From the cell containing the given text, extract its center point as (x, y) coordinate. 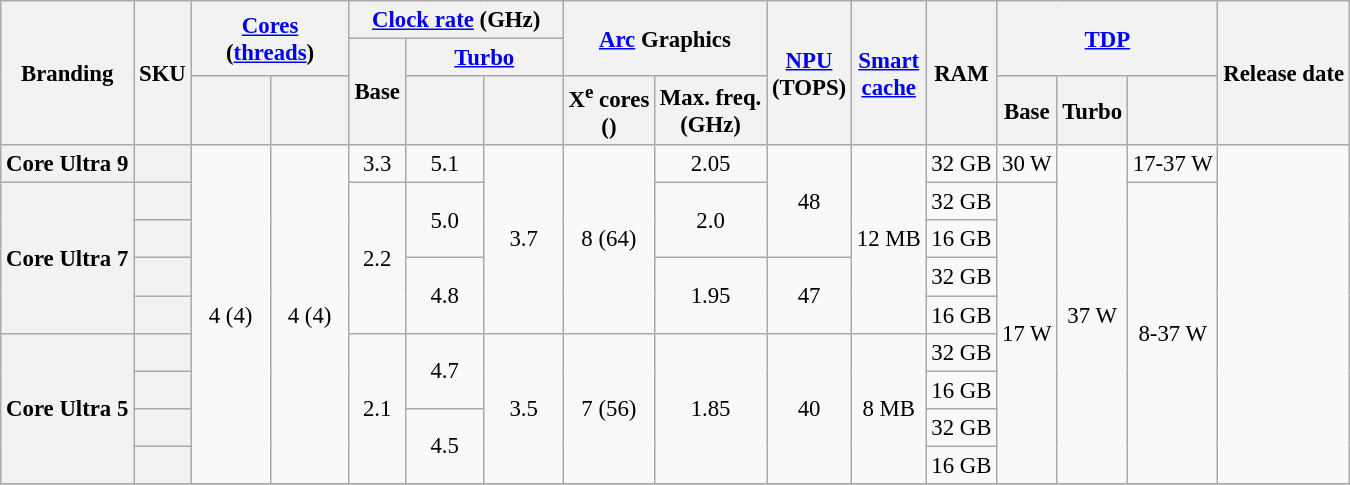
2.2 (377, 258)
Cores (threads) (270, 38)
3.3 (377, 164)
2.1 (377, 408)
Max. freq.(GHz) (711, 110)
5.1 (444, 164)
Core Ultra 9 (68, 164)
4.7 (444, 370)
47 (810, 296)
3.5 (524, 408)
TDP (1108, 38)
Smart cache (888, 73)
1.85 (711, 408)
4.8 (444, 296)
7 (56) (608, 408)
8-37 W (1172, 334)
Branding (68, 73)
3.7 (524, 239)
Core Ultra 7 (68, 258)
48 (810, 202)
2.05 (711, 164)
Arc Graphics (664, 38)
Clock rate (GHz) (456, 20)
2.0 (711, 220)
NPU (TOPS) (810, 73)
40 (810, 408)
SKU (162, 73)
17-37 W (1172, 164)
Core Ultra 5 (68, 408)
8 (64) (608, 239)
RAM (962, 73)
12 MB (888, 239)
8 MB (888, 408)
1.95 (711, 296)
37 W (1092, 314)
Release date (1284, 73)
Xe cores() (608, 110)
30 W (1027, 164)
5.0 (444, 220)
17 W (1027, 334)
4.5 (444, 446)
